For the text-containing cell, return its midpoint in (x, y) coordinate format. 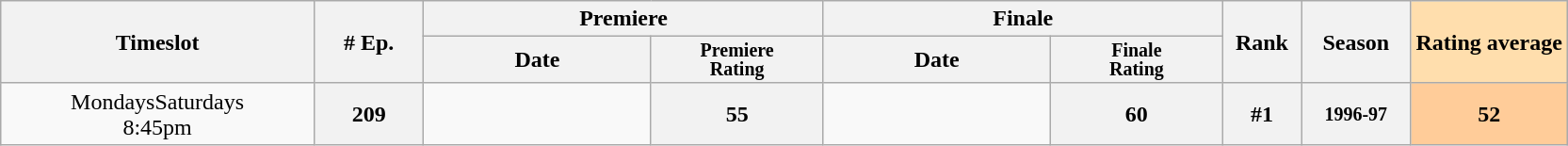
209 (368, 113)
#1 (1262, 113)
52 (1489, 113)
Rank (1262, 42)
Season (1356, 42)
Rating average (1489, 42)
55 (736, 113)
Finale (1023, 19)
FinaleRating (1136, 60)
MondaysSaturdays8:45pm (158, 113)
1996-97 (1356, 113)
PremiereRating (736, 60)
Premiere (623, 19)
# Ep. (368, 42)
60 (1136, 113)
Timeslot (158, 42)
